Find where the given text appears and provide that cell's center as [x, y] coordinate. 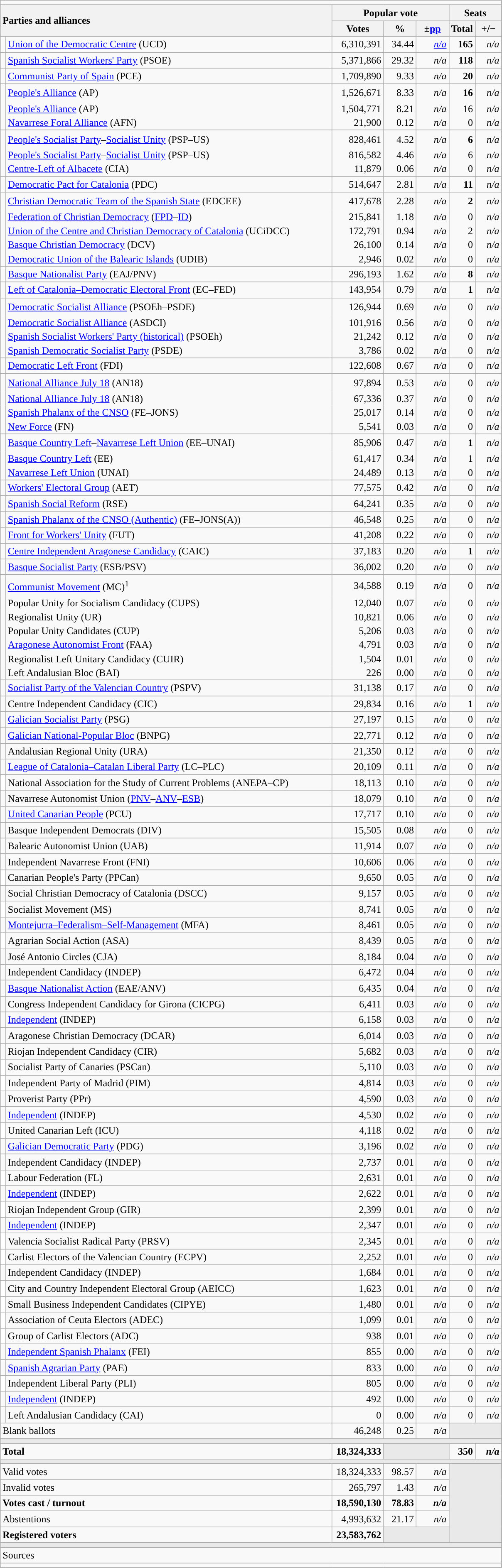
1,709,890 [358, 76]
12,040 [358, 603]
Spanish Phalanx of the CNSO (FE–JONS) [169, 413]
United Canarian Left (ICU) [169, 1130]
833 [358, 1367]
6,158 [358, 1020]
Navarrese Autonomist Union (PNV–ANV–ESB) [169, 799]
Valencia Socialist Radical Party (PRSV) [169, 1241]
122,608 [358, 366]
Andalusian Regional Unity (URA) [169, 751]
Democratic Union of the Balearic Islands (UDIB) [169, 259]
Socialist Movement (MS) [169, 909]
Workers' Electoral Group (AET) [169, 488]
2.28 [400, 201]
0.22 [400, 535]
Proverist Party (PPr) [169, 1099]
National Association for the Study of Current Problems (ANEPA–CP) [169, 783]
828,461 [358, 139]
Independent Navarrese Front (FNI) [169, 862]
City and Country Independent Electoral Group (AEICC) [169, 1289]
Democratic Left Front (FDI) [169, 366]
Spanish Social Reform (RSE) [169, 504]
0.69 [400, 306]
Valid votes [166, 1472]
New Force (FN) [169, 426]
4,791 [358, 645]
Galician Democratic Party (PDG) [169, 1146]
Popular Unity Candidates (CUP) [169, 631]
Spanish Socialist Workers' Party (historical) (PSOEh) [169, 337]
Labour Federation (FL) [169, 1178]
2,252 [358, 1257]
2.81 [400, 184]
20 [462, 76]
Aragonese Autonomist Front (FAA) [169, 645]
816,582 [358, 155]
5,110 [358, 1067]
8,741 [358, 909]
2,622 [358, 1194]
0.35 [400, 504]
Registered voters [166, 1535]
4,118 [358, 1130]
296,193 [358, 274]
855 [358, 1352]
1,504 [358, 659]
85,906 [358, 443]
2,345 [358, 1241]
46,548 [358, 519]
98.57 [400, 1472]
1,623 [358, 1289]
1,684 [358, 1273]
6,411 [358, 1004]
Basque Country Left (EE) [169, 459]
Association of Ceuta Electors (ADEC) [169, 1320]
17,717 [358, 814]
Popular Unity for Socialism Candidacy (CUPS) [169, 603]
492 [358, 1399]
4,590 [358, 1099]
Galician National-Popular Bloc (BNPG) [169, 735]
6,014 [358, 1036]
3,786 [358, 350]
Votes [358, 29]
±pp [432, 29]
8.21 [400, 109]
Basque Christian Democracy (DCV) [169, 245]
3,196 [358, 1146]
Aragonese Christian Democracy (DCAR) [169, 1036]
265,797 [358, 1487]
Basque Country Left–Navarrese Left Union (EE–UNAI) [169, 443]
Spanish Phalanx of the CNSO (Authentic) (FE–JONS(A)) [169, 519]
417,678 [358, 201]
Union of the Democratic Centre (UCD) [169, 44]
0.53 [400, 383]
77,575 [358, 488]
Communist Party of Spain (PCE) [169, 76]
4,993,632 [358, 1519]
Left Andalusian Bloc (BAI) [169, 673]
1,526,671 [358, 93]
37,183 [358, 551]
27,197 [358, 720]
29.32 [400, 60]
Social Christian Democracy of Catalonia (DSCC) [169, 893]
226 [358, 673]
9,650 [358, 877]
25,017 [358, 413]
24,489 [358, 473]
97,894 [358, 383]
Democratic Socialist Alliance (PSOEh–PSDE) [169, 306]
Abstentions [166, 1519]
2,631 [358, 1178]
0.16 [400, 704]
0.37 [400, 399]
4,530 [358, 1115]
Riojan Independent Candidacy (CIR) [169, 1051]
Navarrese Foral Alliance (AFN) [169, 123]
350 [462, 1451]
6,435 [358, 988]
Democratic Pact for Catalonia (PDC) [169, 184]
Group of Carlist Electors (ADC) [169, 1336]
United Canarian People (PCU) [169, 814]
Socialist Party of Canaries (PSCan) [169, 1067]
5,206 [358, 631]
Navarrese Left Union (UNAI) [169, 473]
Spanish Agrarian Party (PAE) [169, 1367]
1,480 [358, 1304]
Invalid votes [166, 1487]
165 [462, 44]
Basque Nationalist Party (EAJ/PNV) [169, 274]
2,399 [358, 1210]
Galician Socialist Party (PSG) [169, 720]
2,737 [358, 1162]
Balearic Autonomist Union (UAB) [169, 846]
Basque Nationalist Action (EAE/ANV) [169, 988]
0.67 [400, 366]
126,944 [358, 306]
1.62 [400, 274]
5,682 [358, 1051]
64,241 [358, 504]
0.42 [400, 488]
2,946 [358, 259]
805 [358, 1383]
Democratic Socialist Alliance (ASDCI) [169, 323]
0.15 [400, 720]
Sources [251, 1555]
Votes cast / turnout [166, 1503]
1.18 [400, 217]
21,900 [358, 123]
938 [358, 1336]
101,916 [358, 323]
0.94 [400, 231]
11,914 [358, 846]
1.43 [400, 1487]
10,606 [358, 862]
1,099 [358, 1320]
8 [462, 274]
46,248 [358, 1431]
Small Business Independent Candidates (CIPYE) [169, 1304]
Communist Movement (MC)1 [169, 586]
118 [462, 60]
Seats [475, 13]
11,879 [358, 169]
78.83 [400, 1503]
21.17 [400, 1519]
4.52 [400, 139]
Riojan Independent Group (GIR) [169, 1210]
61,417 [358, 459]
Federation of Christian Democracy (FPD–ID) [169, 217]
+/− [489, 29]
2,347 [358, 1225]
22,771 [358, 735]
143,954 [358, 290]
8,184 [358, 957]
% [400, 29]
215,841 [358, 217]
9,157 [358, 893]
0.34 [400, 459]
League of Catalonia–Catalan Liberal Party (LC–PLC) [169, 767]
Blank ballots [166, 1431]
Independent Party of Madrid (PIM) [169, 1083]
Centre-Left of Albacete (CIA) [169, 169]
9.33 [400, 76]
Agrarian Social Action (ASA) [169, 941]
10,821 [358, 617]
Union of the Centre and Christian Democracy of Catalonia (UCiDCC) [169, 231]
23,583,762 [358, 1535]
Centre Independent Aragonese Candidacy (CAIC) [169, 551]
0.17 [400, 688]
34.44 [400, 44]
José Antonio Circles (CJA) [169, 957]
Centre Independent Candidacy (CIC) [169, 704]
21,350 [358, 751]
4.46 [400, 155]
Independent Liberal Party (PLI) [169, 1383]
0.47 [400, 443]
0.13 [400, 473]
Left Andalusian Candidacy (CAI) [169, 1415]
Carlist Electors of the Valencian Country (ECPV) [169, 1257]
0.56 [400, 323]
20,109 [358, 767]
Regionalist Unity (UR) [169, 617]
0.08 [400, 830]
0.79 [400, 290]
Basque Socialist Party (ESB/PSV) [169, 567]
Christian Democratic Team of the Spanish State (EDCEE) [169, 201]
Canarian People's Party (PPCan) [169, 877]
Parties and alliances [166, 21]
Popular vote [391, 13]
Spanish Democratic Socialist Party (PSDE) [169, 350]
41,208 [358, 535]
21,242 [358, 337]
0.19 [400, 586]
Independent Spanish Phalanx (FEI) [169, 1352]
67,336 [358, 399]
Montejurra–Federalism–Self-Management (MFA) [169, 925]
6,472 [358, 973]
Spanish Socialist Workers' Party (PSOE) [169, 60]
Left of Catalonia–Democratic Electoral Front (EC–FED) [169, 290]
18,079 [358, 799]
5,371,866 [358, 60]
18,590,130 [358, 1503]
29,834 [358, 704]
Socialist Party of the Valencian Country (PSPV) [169, 688]
11 [462, 184]
Regionalist Left Unitary Candidacy (CUIR) [169, 659]
Basque Independent Democrats (DIV) [169, 830]
31,138 [358, 688]
18,113 [358, 783]
514,647 [358, 184]
36,002 [358, 567]
6,310,391 [358, 44]
0.11 [400, 767]
5,541 [358, 426]
4,814 [358, 1083]
1,504,771 [358, 109]
15,505 [358, 830]
8,461 [358, 925]
26,100 [358, 245]
Front for Workers' Unity (FUT) [169, 535]
8,439 [358, 941]
34,588 [358, 586]
Congress Independent Candidacy for Girona (CICPG) [169, 1004]
8.33 [400, 93]
172,791 [358, 231]
